Locate the cell with the specified text and output its (X, Y) center coordinate. 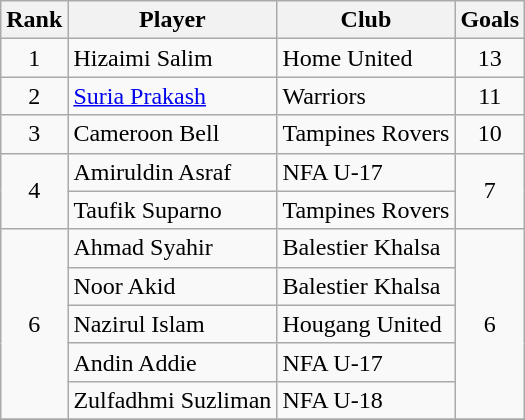
Home United (366, 58)
Suria Prakash (172, 96)
13 (490, 58)
11 (490, 96)
4 (34, 191)
Ahmad Syahir (172, 248)
Nazirul Islam (172, 324)
Amiruldin Asraf (172, 172)
10 (490, 134)
2 (34, 96)
Hizaimi Salim (172, 58)
Taufik Suparno (172, 210)
NFA U-18 (366, 400)
Goals (490, 20)
Andin Addie (172, 362)
Player (172, 20)
Rank (34, 20)
Noor Akid (172, 286)
Warriors (366, 96)
Club (366, 20)
Cameroon Bell (172, 134)
7 (490, 191)
3 (34, 134)
Zulfadhmi Suzliman (172, 400)
1 (34, 58)
Hougang United (366, 324)
